Capture the cell that displays the provided text and extract its [x, y] central coordinate. 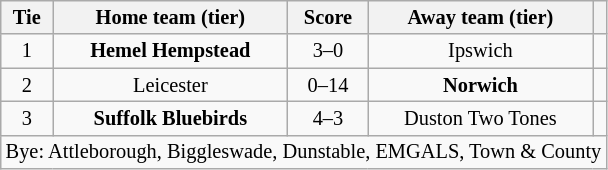
2 [27, 85]
4–3 [328, 118]
3 [27, 118]
Tie [27, 17]
Bye: Attleborough, Biggleswade, Dunstable, EMGALS, Town & County [304, 152]
Leicester [170, 85]
Away team (tier) [480, 17]
Norwich [480, 85]
Suffolk Bluebirds [170, 118]
0–14 [328, 85]
Ipswich [480, 51]
Hemel Hempstead [170, 51]
Score [328, 17]
Home team (tier) [170, 17]
Duston Two Tones [480, 118]
3–0 [328, 51]
1 [27, 51]
